Detect which cell encompasses the target text, then output its (X, Y) center coordinate. 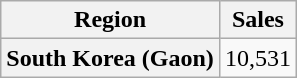
Region (110, 20)
10,531 (258, 58)
Sales (258, 20)
South Korea (Gaon) (110, 58)
